For the text-containing cell, return its midpoint in (X, Y) coordinate format. 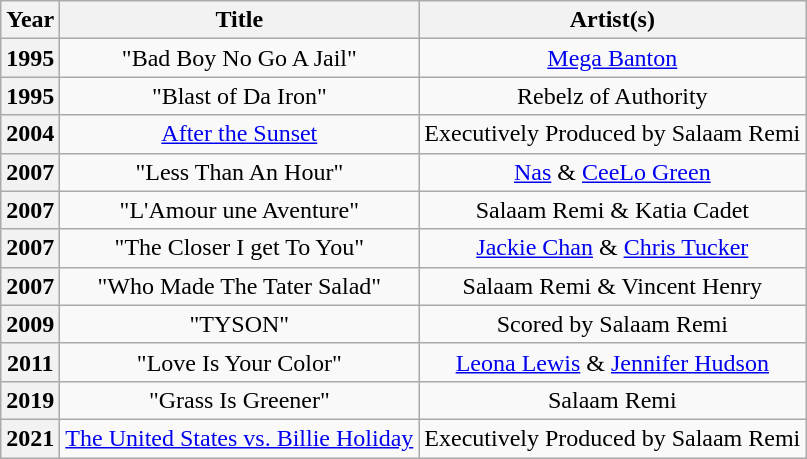
Nas & CeeLo Green (612, 172)
2019 (30, 400)
"The Closer I get To You" (240, 248)
"L'Amour une Aventure" (240, 210)
2021 (30, 438)
Artist(s) (612, 20)
"Love Is Your Color" (240, 362)
After the Sunset (240, 134)
"Grass Is Greener" (240, 400)
2009 (30, 324)
"Bad Boy No Go A Jail" (240, 58)
"Who Made The Tater Salad" (240, 286)
Salaam Remi & Katia Cadet (612, 210)
Salaam Remi (612, 400)
Rebelz of Authority (612, 96)
Jackie Chan & Chris Tucker (612, 248)
2004 (30, 134)
Mega Banton (612, 58)
Year (30, 20)
"Blast of Da Iron" (240, 96)
The United States vs. Billie Holiday (240, 438)
Title (240, 20)
2011 (30, 362)
"Less Than An Hour" (240, 172)
Scored by Salaam Remi (612, 324)
Salaam Remi & Vincent Henry (612, 286)
Leona Lewis & Jennifer Hudson (612, 362)
"TYSON" (240, 324)
